Extract the (x, y) coordinate from the center of the cell holding the provided text.  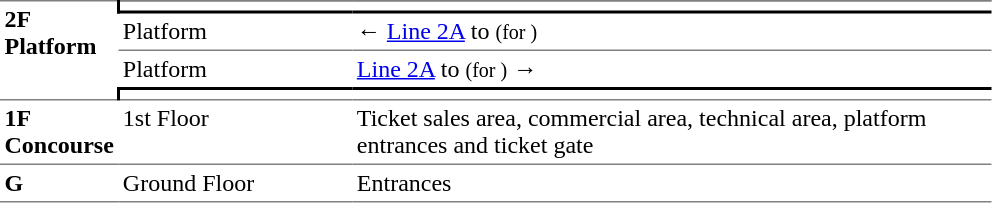
Ground Floor (235, 183)
1st Floor (235, 132)
Line 2A to (for ) → (672, 69)
1FConcourse (59, 132)
2FPlatform (59, 50)
Ticket sales area, commercial area, technical area, platform entrances and ticket gate (672, 132)
G (59, 183)
← Line 2A to (for ) (672, 31)
Entrances (672, 183)
